Extract the [X, Y] coordinate from the center of the cell holding the provided text.  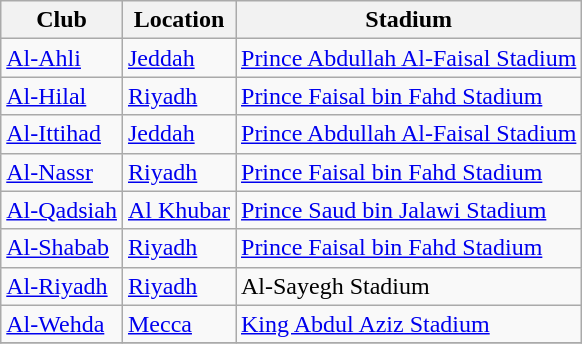
Al-Wehda [62, 324]
Al-Hilal [62, 96]
Al-Riyadh [62, 286]
Al-Qadsiah [62, 210]
Al-Ittihad [62, 134]
Club [62, 20]
Prince Saud bin Jalawi Stadium [409, 210]
Al-Ahli [62, 58]
Mecca [178, 324]
Stadium [409, 20]
Al-Shabab [62, 248]
Al-Nassr [62, 172]
Al Khubar [178, 210]
Al-Sayegh Stadium [409, 286]
King Abdul Aziz Stadium [409, 324]
Location [178, 20]
